Search for the cell housing the specified text and yield its (X, Y) center coordinate. 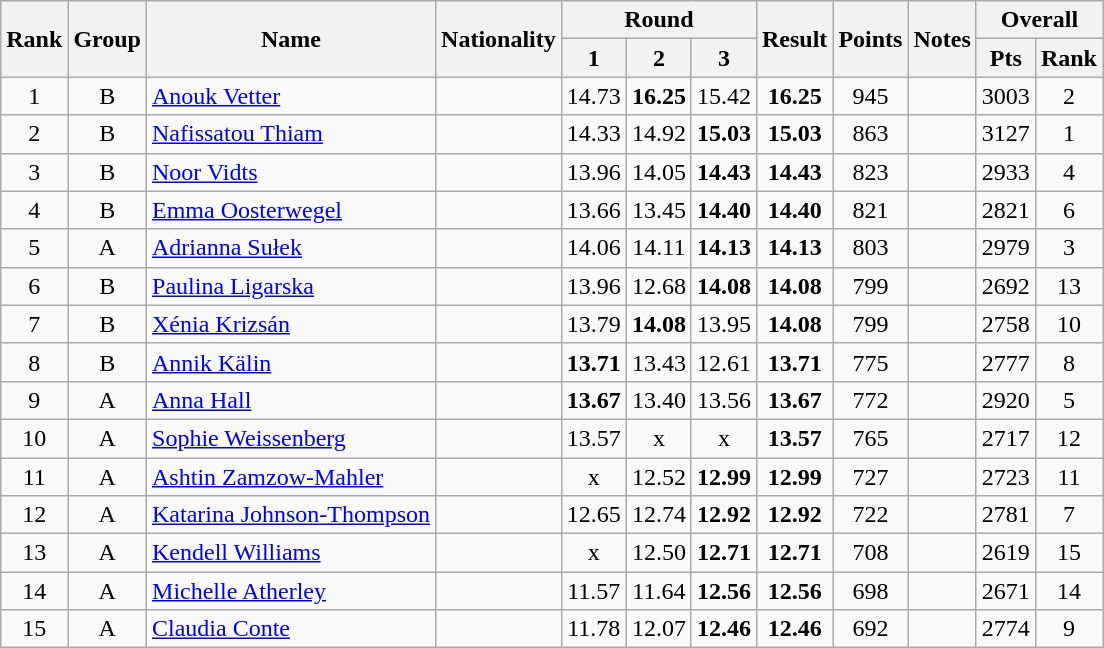
Claudia Conte (292, 629)
14.06 (594, 248)
Ashtin Zamzow-Mahler (292, 477)
Emma Oosterwegel (292, 210)
2774 (1006, 629)
803 (870, 248)
14.11 (658, 248)
14.33 (594, 134)
15.42 (724, 96)
775 (870, 362)
Sophie Weissenberg (292, 438)
Overall (1039, 20)
Xénia Krizsán (292, 324)
12.52 (658, 477)
722 (870, 515)
12.07 (658, 629)
2758 (1006, 324)
Paulina Ligarska (292, 286)
14.92 (658, 134)
2781 (1006, 515)
11.64 (658, 591)
821 (870, 210)
13.66 (594, 210)
945 (870, 96)
Round (658, 20)
3127 (1006, 134)
14.73 (594, 96)
Name (292, 39)
2933 (1006, 172)
Group (108, 39)
13.45 (658, 210)
14.05 (658, 172)
Michelle Atherley (292, 591)
13.43 (658, 362)
Noor Vidts (292, 172)
12.65 (594, 515)
13.56 (724, 400)
11.57 (594, 591)
12.68 (658, 286)
Katarina Johnson-Thompson (292, 515)
12.50 (658, 553)
2821 (1006, 210)
2619 (1006, 553)
2723 (1006, 477)
3003 (1006, 96)
772 (870, 400)
2671 (1006, 591)
Points (870, 39)
2920 (1006, 400)
2717 (1006, 438)
Nafissatou Thiam (292, 134)
2979 (1006, 248)
Annik Kälin (292, 362)
13.40 (658, 400)
Anna Hall (292, 400)
13.79 (594, 324)
12.61 (724, 362)
Adrianna Sułek (292, 248)
692 (870, 629)
765 (870, 438)
Result (794, 39)
2692 (1006, 286)
2777 (1006, 362)
Notes (942, 39)
708 (870, 553)
727 (870, 477)
11.78 (594, 629)
Nationality (499, 39)
863 (870, 134)
823 (870, 172)
Anouk Vetter (292, 96)
698 (870, 591)
13.95 (724, 324)
12.74 (658, 515)
Kendell Williams (292, 553)
Pts (1006, 58)
